Return (x, y) of the center of cell containing provided text 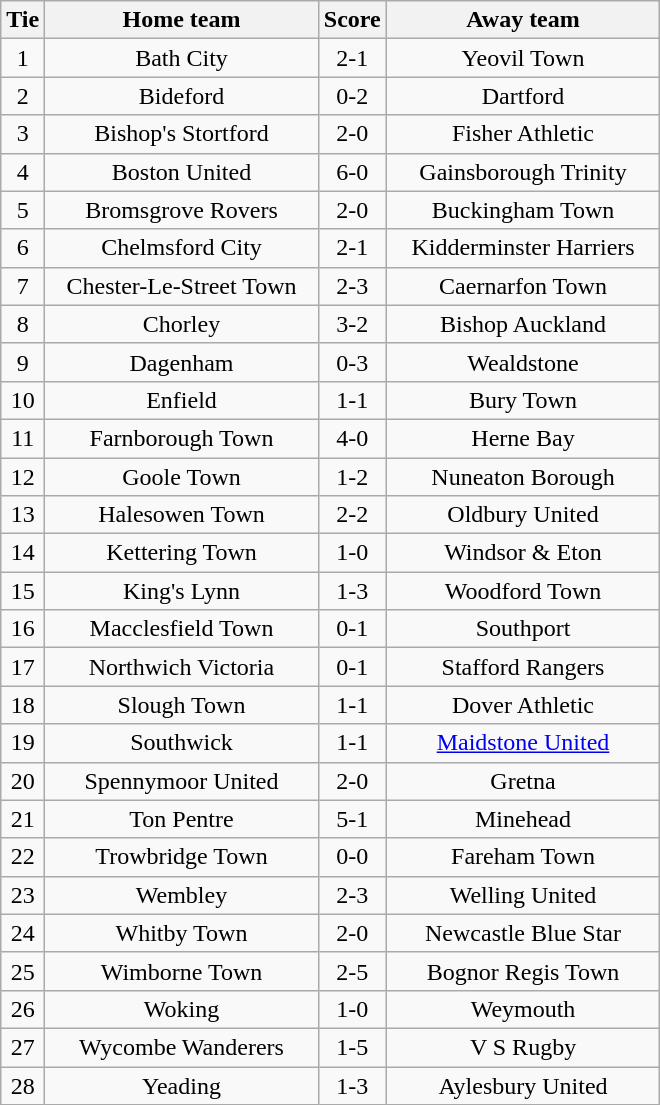
Bury Town (523, 400)
Woodford Town (523, 591)
Slough Town (182, 705)
Fareham Town (523, 857)
Tie (23, 20)
Gretna (523, 781)
Minehead (523, 819)
Woking (182, 1009)
Dagenham (182, 362)
17 (23, 667)
Southwick (182, 743)
Herne Bay (523, 438)
Southport (523, 629)
Oldbury United (523, 515)
Halesowen Town (182, 515)
0-0 (352, 857)
Wembley (182, 895)
Away team (523, 20)
Whitby Town (182, 933)
Newcastle Blue Star (523, 933)
Goole Town (182, 477)
21 (23, 819)
8 (23, 324)
6 (23, 248)
Farnborough Town (182, 438)
14 (23, 553)
Bishop's Stortford (182, 134)
Kettering Town (182, 553)
24 (23, 933)
26 (23, 1009)
Maidstone United (523, 743)
12 (23, 477)
Nuneaton Borough (523, 477)
22 (23, 857)
18 (23, 705)
Windsor & Eton (523, 553)
5 (23, 210)
4-0 (352, 438)
2 (23, 96)
Welling United (523, 895)
4 (23, 172)
Ton Pentre (182, 819)
13 (23, 515)
Chorley (182, 324)
V S Rugby (523, 1047)
Fisher Athletic (523, 134)
2-2 (352, 515)
27 (23, 1047)
Aylesbury United (523, 1085)
Wimborne Town (182, 971)
9 (23, 362)
Boston United (182, 172)
Wycombe Wanderers (182, 1047)
King's Lynn (182, 591)
Trowbridge Town (182, 857)
2-5 (352, 971)
Enfield (182, 400)
1-5 (352, 1047)
11 (23, 438)
Bromsgrove Rovers (182, 210)
Yeading (182, 1085)
Gainsborough Trinity (523, 172)
Wealdstone (523, 362)
Bognor Regis Town (523, 971)
Weymouth (523, 1009)
16 (23, 629)
Kidderminster Harriers (523, 248)
Bishop Auckland (523, 324)
Score (352, 20)
0-2 (352, 96)
Northwich Victoria (182, 667)
5-1 (352, 819)
Bideford (182, 96)
15 (23, 591)
10 (23, 400)
1-2 (352, 477)
3-2 (352, 324)
1 (23, 58)
Spennymoor United (182, 781)
25 (23, 971)
Caernarfon Town (523, 286)
Yeovil Town (523, 58)
Home team (182, 20)
Dartford (523, 96)
0-3 (352, 362)
Dover Athletic (523, 705)
20 (23, 781)
6-0 (352, 172)
7 (23, 286)
Chester-Le-Street Town (182, 286)
Bath City (182, 58)
28 (23, 1085)
Macclesfield Town (182, 629)
19 (23, 743)
3 (23, 134)
Stafford Rangers (523, 667)
23 (23, 895)
Buckingham Town (523, 210)
Chelmsford City (182, 248)
